Locate the cell with the specified text and output its (X, Y) center coordinate. 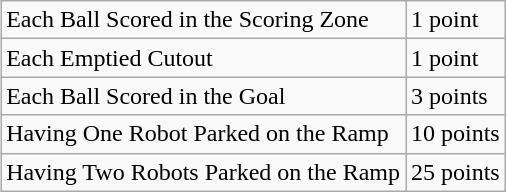
Having One Robot Parked on the Ramp (204, 134)
10 points (456, 134)
3 points (456, 96)
Having Two Robots Parked on the Ramp (204, 172)
25 points (456, 172)
Each Ball Scored in the Scoring Zone (204, 20)
Each Ball Scored in the Goal (204, 96)
Each Emptied Cutout (204, 58)
